For the text-containing cell, return its midpoint in (X, Y) coordinate format. 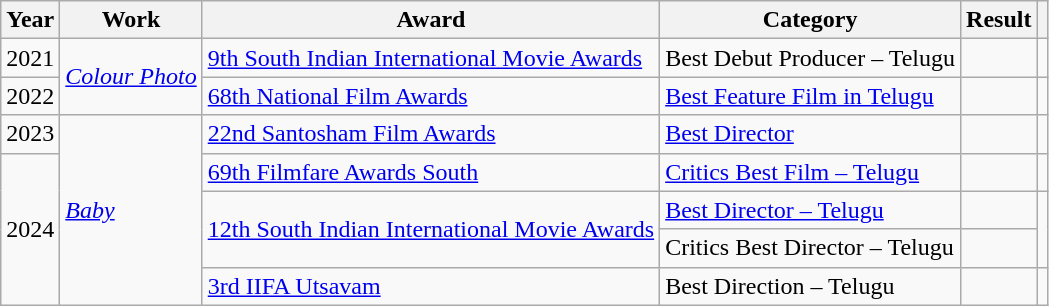
2022 (30, 96)
Critics Best Film – Telugu (810, 172)
2023 (30, 134)
Best Director (810, 134)
Best Director – Telugu (810, 210)
Colour Photo (131, 77)
2024 (30, 229)
12th South Indian International Movie Awards (430, 229)
Critics Best Director – Telugu (810, 248)
Work (131, 20)
3rd IIFA Utsavam (430, 286)
2021 (30, 58)
Best Direction – Telugu (810, 286)
69th Filmfare Awards South (430, 172)
Baby (131, 210)
22nd Santosham Film Awards (430, 134)
9th South Indian International Movie Awards (430, 58)
68th National Film Awards (430, 96)
Best Feature Film in Telugu (810, 96)
Year (30, 20)
Result (999, 20)
Category (810, 20)
Best Debut Producer – Telugu (810, 58)
Award (430, 20)
